Return (x, y) of the center of cell containing provided text 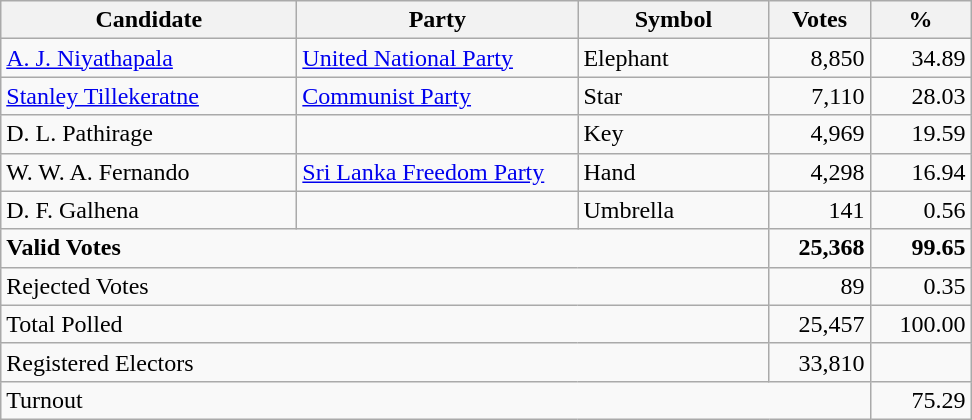
4,298 (820, 172)
United National Party (438, 58)
25,368 (820, 248)
28.03 (920, 96)
0.56 (920, 210)
4,969 (820, 134)
Total Polled (385, 324)
Candidate (149, 20)
Elephant (674, 58)
25,457 (820, 324)
D. L. Pathirage (149, 134)
Valid Votes (385, 248)
75.29 (920, 400)
Turnout (436, 400)
Party (438, 20)
7,110 (820, 96)
D. F. Galhena (149, 210)
34.89 (920, 58)
89 (820, 286)
Rejected Votes (385, 286)
Communist Party (438, 96)
100.00 (920, 324)
0.35 (920, 286)
Umbrella (674, 210)
Hand (674, 172)
Symbol (674, 20)
% (920, 20)
33,810 (820, 362)
Votes (820, 20)
Stanley Tillekeratne (149, 96)
Registered Electors (385, 362)
W. W. A. Fernando (149, 172)
8,850 (820, 58)
Sri Lanka Freedom Party (438, 172)
141 (820, 210)
16.94 (920, 172)
19.59 (920, 134)
Star (674, 96)
A. J. Niyathapala (149, 58)
Key (674, 134)
99.65 (920, 248)
